Provide the (X, Y) coordinate of the cell's center where the given text is located.  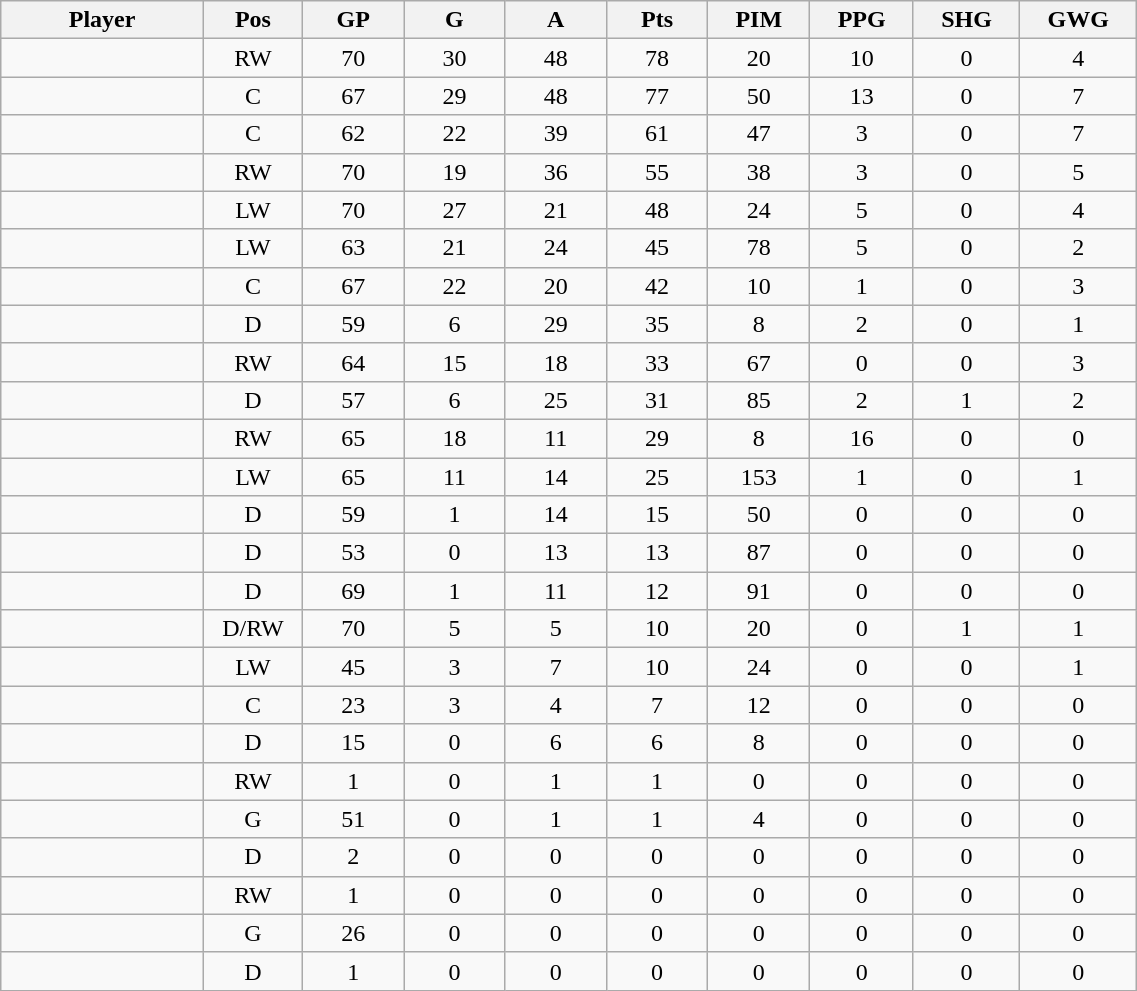
D/RW (252, 629)
38 (759, 172)
A (556, 20)
33 (656, 362)
42 (656, 286)
61 (656, 134)
91 (759, 591)
16 (862, 438)
27 (454, 210)
87 (759, 553)
PIM (759, 20)
GP (352, 20)
64 (352, 362)
36 (556, 172)
26 (352, 933)
69 (352, 591)
SHG (966, 20)
85 (759, 400)
63 (352, 248)
Player (102, 20)
55 (656, 172)
62 (352, 134)
31 (656, 400)
Pts (656, 20)
35 (656, 324)
153 (759, 477)
47 (759, 134)
51 (352, 819)
53 (352, 553)
77 (656, 96)
Pos (252, 20)
57 (352, 400)
PPG (862, 20)
39 (556, 134)
GWG (1078, 20)
19 (454, 172)
30 (454, 58)
23 (352, 705)
